Capture the cell that displays the provided text and extract its [X, Y] central coordinate. 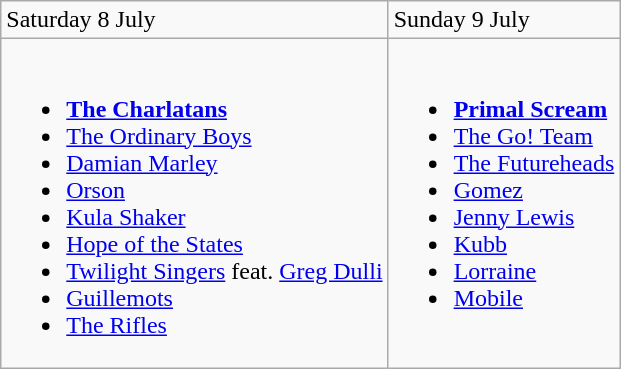
The CharlatansThe Ordinary BoysDamian MarleyOrsonKula ShakerHope of the StatesTwilight Singers feat. Greg DulliGuillemotsThe Rifles [194, 204]
Primal ScreamThe Go! TeamThe FutureheadsGomezJenny LewisKubbLorraineMobile [504, 204]
Saturday 8 July [194, 20]
Sunday 9 July [504, 20]
